Return the (x, y) coordinate for the center point of the cell that contains the specified text.  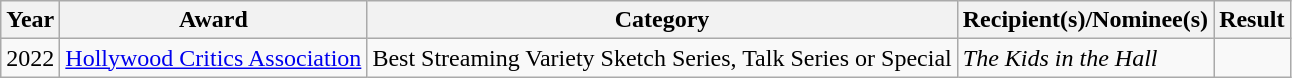
2022 (30, 58)
The Kids in the Hall (1085, 58)
Category (662, 20)
Best Streaming Variety Sketch Series, Talk Series or Special (662, 58)
Recipient(s)/Nominee(s) (1085, 20)
Hollywood Critics Association (214, 58)
Award (214, 20)
Year (30, 20)
Result (1252, 20)
